Extract the [X, Y] coordinate from the center of the cell holding the provided text.  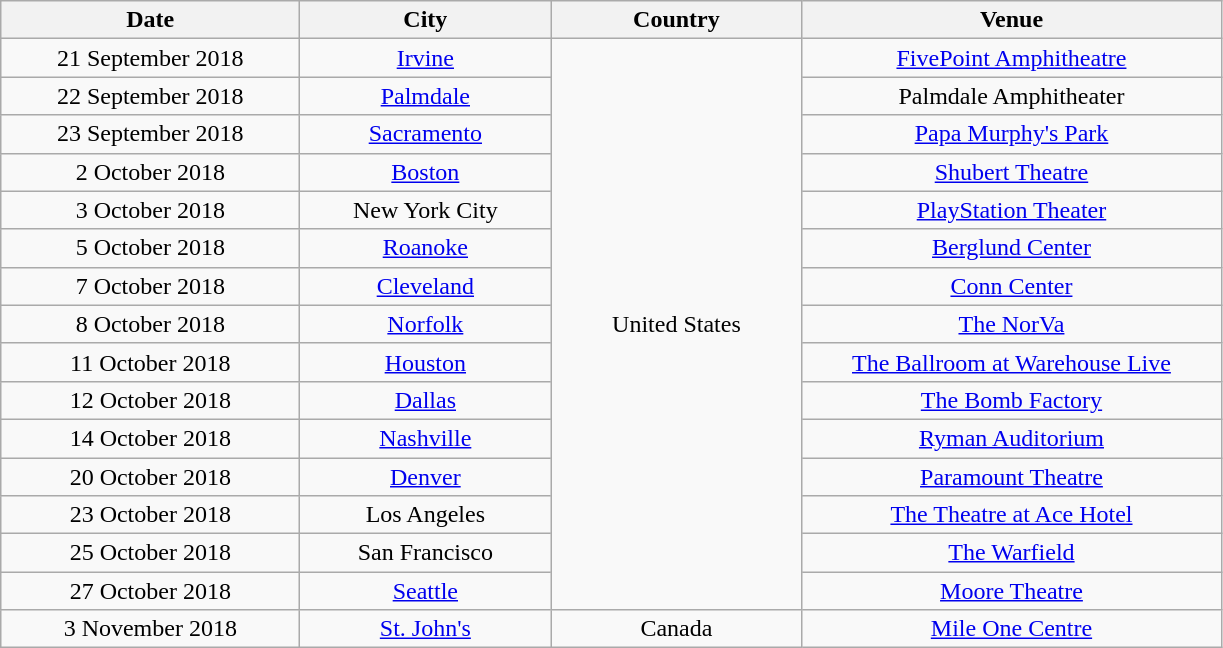
The Warfield [1012, 553]
The Bomb Factory [1012, 400]
25 October 2018 [150, 553]
Seattle [426, 591]
Country [676, 20]
Canada [676, 629]
St. John's [426, 629]
Palmdale [426, 96]
5 October 2018 [150, 248]
Shubert Theatre [1012, 172]
New York City [426, 210]
Conn Center [1012, 286]
The Theatre at Ace Hotel [1012, 515]
23 September 2018 [150, 134]
14 October 2018 [150, 438]
27 October 2018 [150, 591]
The NorVa [1012, 324]
20 October 2018 [150, 477]
Cleveland [426, 286]
Venue [1012, 20]
City [426, 20]
7 October 2018 [150, 286]
Houston [426, 362]
Sacramento [426, 134]
FivePoint Amphitheatre [1012, 58]
22 September 2018 [150, 96]
2 October 2018 [150, 172]
Los Angeles [426, 515]
Palmdale Amphitheater [1012, 96]
Norfolk [426, 324]
Irvine [426, 58]
PlayStation Theater [1012, 210]
Papa Murphy's Park [1012, 134]
The Ballroom at Warehouse Live [1012, 362]
Berglund Center [1012, 248]
Boston [426, 172]
8 October 2018 [150, 324]
Paramount Theatre [1012, 477]
23 October 2018 [150, 515]
Roanoke [426, 248]
3 October 2018 [150, 210]
Date [150, 20]
Ryman Auditorium [1012, 438]
11 October 2018 [150, 362]
Moore Theatre [1012, 591]
Nashville [426, 438]
United States [676, 324]
3 November 2018 [150, 629]
21 September 2018 [150, 58]
Dallas [426, 400]
12 October 2018 [150, 400]
Mile One Centre [1012, 629]
Denver [426, 477]
San Francisco [426, 553]
